Output the (x, y) coordinate of the center of the cell containing the given text.  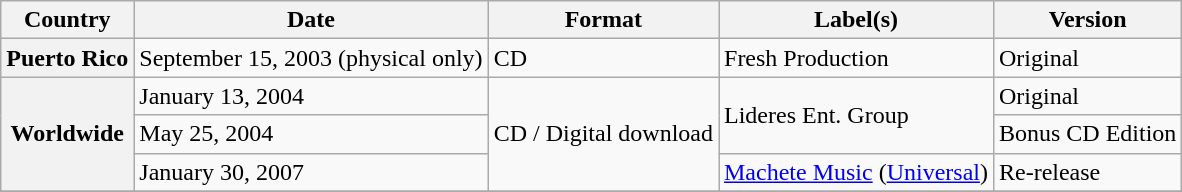
Worldwide (68, 134)
September 15, 2003 (physical only) (311, 58)
CD / Digital download (603, 134)
May 25, 2004 (311, 134)
Label(s) (856, 20)
Format (603, 20)
January 30, 2007 (311, 172)
Lideres Ent. Group (856, 115)
CD (603, 58)
Bonus CD Edition (1087, 134)
Puerto Rico (68, 58)
Date (311, 20)
Country (68, 20)
January 13, 2004 (311, 96)
Re-release (1087, 172)
Machete Music (Universal) (856, 172)
Fresh Production (856, 58)
Version (1087, 20)
